Search for the cell housing the specified text and yield its (X, Y) center coordinate. 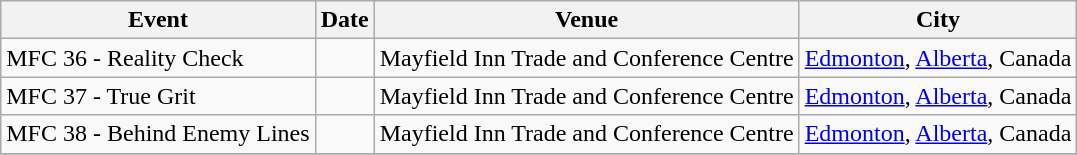
City (938, 20)
MFC 38 - Behind Enemy Lines (158, 134)
MFC 36 - Reality Check (158, 58)
Venue (586, 20)
Date (344, 20)
Event (158, 20)
MFC 37 - True Grit (158, 96)
